Extract the (x, y) coordinate from the center of the cell holding the provided text.  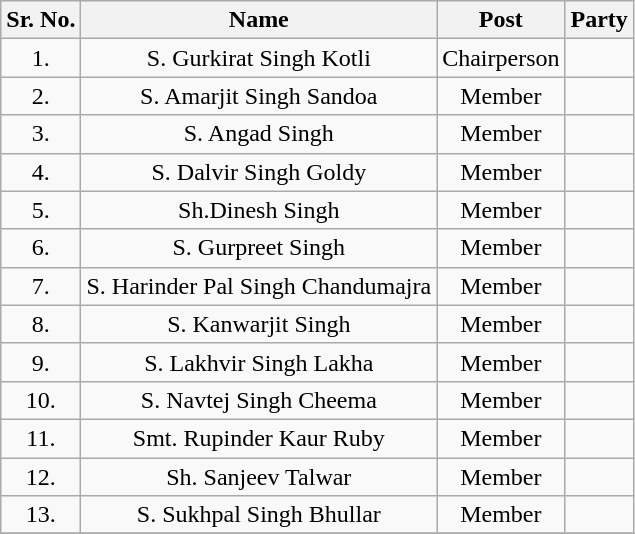
S. Lakhvir Singh Lakha (259, 362)
Chairperson (501, 58)
Post (501, 20)
Sr. No. (41, 20)
10. (41, 400)
S. Navtej Singh Cheema (259, 400)
Sh.Dinesh Singh (259, 210)
S. Gurkirat Singh Kotli (259, 58)
11. (41, 438)
8. (41, 324)
12. (41, 477)
S. Angad Singh (259, 134)
Smt. Rupinder Kaur Ruby (259, 438)
S. Sukhpal Singh Bhullar (259, 515)
Sh. Sanjeev Talwar (259, 477)
Name (259, 20)
Party (599, 20)
7. (41, 286)
9. (41, 362)
4. (41, 172)
S. Dalvir Singh Goldy (259, 172)
S. Harinder Pal Singh Chandumajra (259, 286)
5. (41, 210)
S. Amarjit Singh Sandoa (259, 96)
S. Gurpreet Singh (259, 248)
2. (41, 96)
6. (41, 248)
S. Kanwarjit Singh (259, 324)
13. (41, 515)
3. (41, 134)
1. (41, 58)
